Determine the [x, y] coordinate at the center of the cell enclosing the given text.  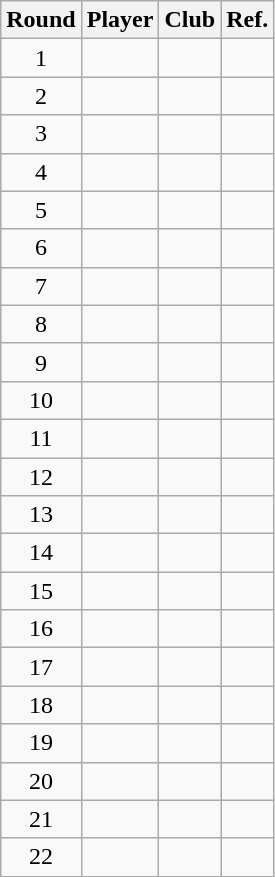
4 [41, 172]
Round [41, 20]
11 [41, 438]
Ref. [248, 20]
22 [41, 857]
10 [41, 400]
18 [41, 705]
6 [41, 248]
20 [41, 781]
9 [41, 362]
17 [41, 667]
7 [41, 286]
Player [120, 20]
8 [41, 324]
21 [41, 819]
19 [41, 743]
2 [41, 96]
15 [41, 591]
12 [41, 477]
16 [41, 629]
Club [190, 20]
1 [41, 58]
3 [41, 134]
14 [41, 553]
5 [41, 210]
13 [41, 515]
